Extract the (X, Y) coordinate from the center of the cell holding the provided text.  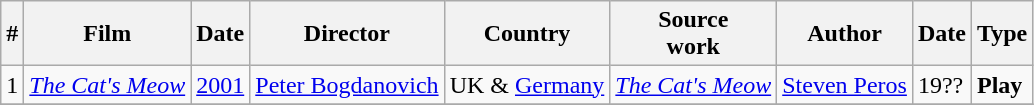
1 (12, 85)
Country (527, 34)
Type (1002, 34)
19?? (942, 85)
Director (347, 34)
Author (845, 34)
Peter Bogdanovich (347, 85)
Film (108, 34)
UK & Germany (527, 85)
Steven Peros (845, 85)
2001 (220, 85)
Play (1002, 85)
Sourcework (694, 34)
# (12, 34)
